Identify which cell holds the provided text, then report its (X, Y) central coordinate. 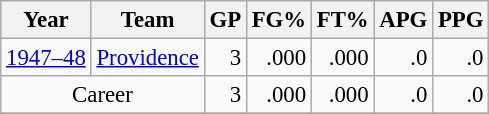
FG% (278, 20)
Year (46, 20)
APG (404, 20)
FT% (342, 20)
PPG (461, 20)
GP (225, 20)
Providence (148, 58)
Career (102, 95)
Team (148, 20)
1947–48 (46, 58)
